Return [x, y] of the center of cell containing provided text 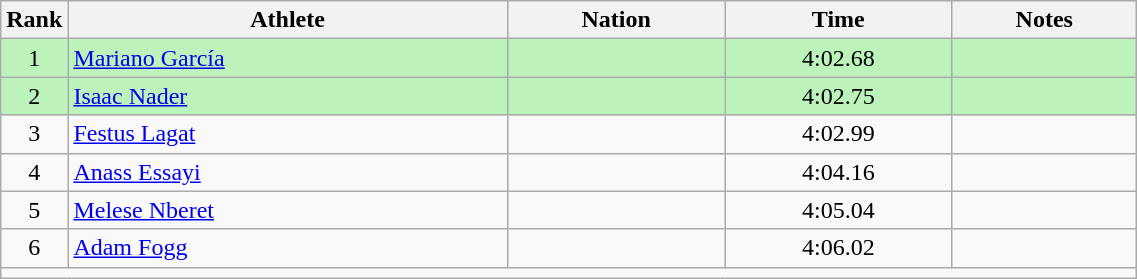
2 [34, 96]
Athlete [288, 20]
4:06.02 [838, 248]
Rank [34, 20]
Mariano García [288, 58]
4:02.99 [838, 134]
Festus Lagat [288, 134]
Adam Fogg [288, 248]
3 [34, 134]
Anass Essayi [288, 172]
Time [838, 20]
4:04.16 [838, 172]
6 [34, 248]
4:05.04 [838, 210]
Melese Nberet [288, 210]
Isaac Nader [288, 96]
Nation [616, 20]
1 [34, 58]
Notes [1044, 20]
5 [34, 210]
4:02.68 [838, 58]
4 [34, 172]
4:02.75 [838, 96]
